From the cell containing the given text, extract its center point as [x, y] coordinate. 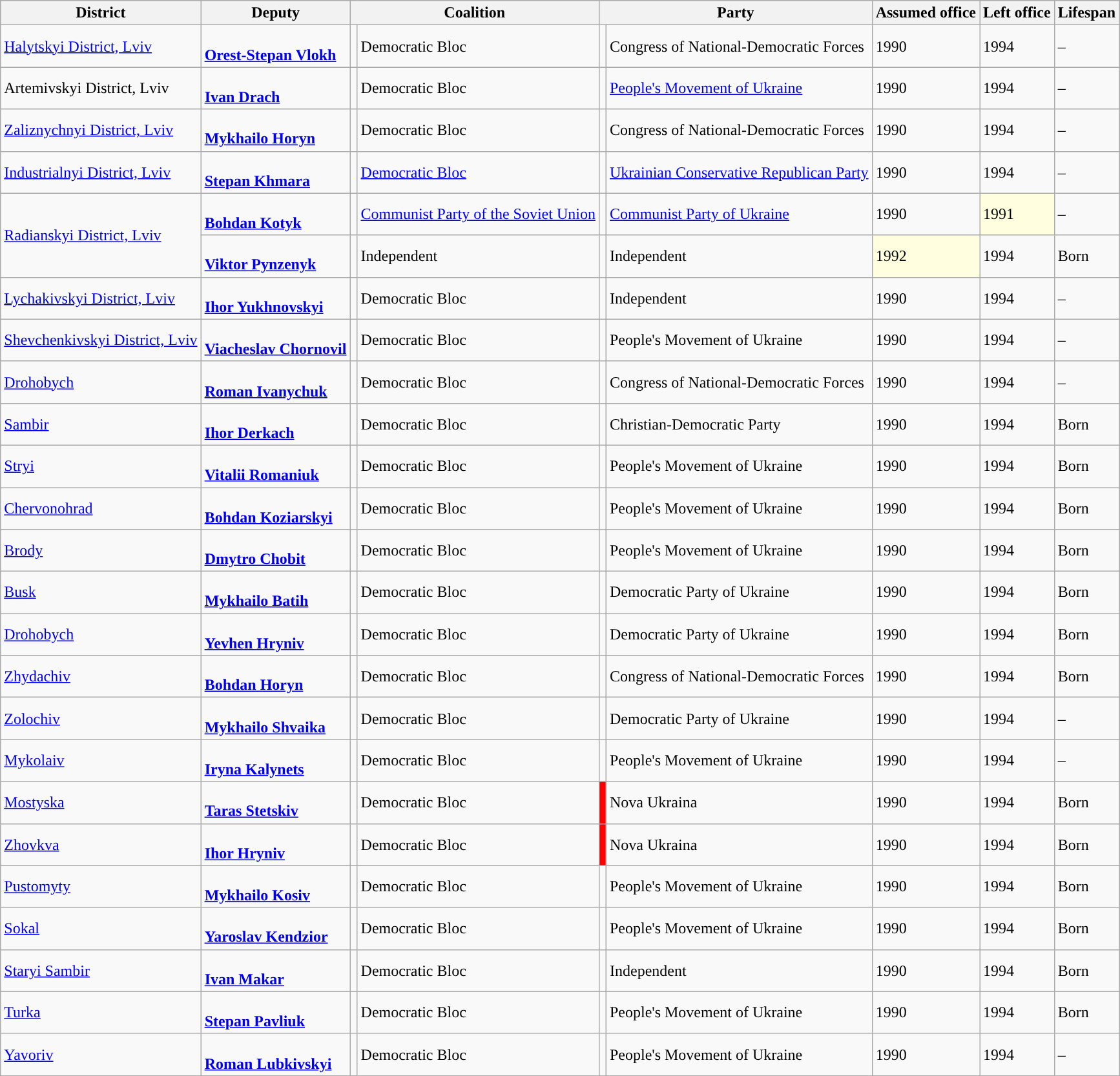
Mykolaiv [101, 761]
Ivan Makar [275, 970]
Ihor Yukhnovskyi [275, 298]
Zolochiv [101, 718]
Stryi [101, 466]
Stepan Khmara [275, 172]
Sokal [101, 929]
Stepan Pavliuk [275, 1013]
Yevhen Hryniv [275, 634]
Halytskyi District, Lviv [101, 47]
Chervonohrad [101, 508]
Taras Stetskiv [275, 802]
Orest-Stepan Vlokh [275, 47]
Yavoriv [101, 1054]
Deputy [275, 13]
Mykhailo Horyn [275, 130]
Christian-Democratic Party [739, 424]
Mykhailo Shvaika [275, 718]
Mostyska [101, 802]
Mykhailo Kosiv [275, 886]
Roman Lubkivskyi [275, 1054]
Viktor Pynzenyk [275, 256]
Turka [101, 1013]
Bohdan Koziarskyi [275, 508]
Coalition [474, 13]
Lychakivskyi District, Lviv [101, 298]
Dmytro Chobit [275, 550]
Ihor Derkach [275, 424]
Viacheslav Chornovil [275, 340]
Mykhailo Batih [275, 593]
1991 [1017, 214]
Roman Ivanychuk [275, 382]
Zhydachiv [101, 677]
Left office [1017, 13]
Shevchenkivskyi District, Lviv [101, 340]
Radianskyi District, Lviv [101, 235]
Communist Party of the Soviet Union [478, 214]
Yaroslav Kendzior [275, 929]
Bohdan Horyn [275, 677]
Bohdan Kotyk [275, 214]
Zaliznychnyi District, Lviv [101, 130]
Industrialnyi District, Lviv [101, 172]
Sambir [101, 424]
District [101, 13]
Zhovkva [101, 845]
Busk [101, 593]
Staryi Sambir [101, 970]
Brody [101, 550]
Assumed office [926, 13]
Communist Party of Ukraine [739, 214]
Party [735, 13]
Lifespan [1086, 13]
Vitalii Romaniuk [275, 466]
1992 [926, 256]
Ivan Drach [275, 88]
Ihor Hryniv [275, 845]
Artemivskyi District, Lviv [101, 88]
Iryna Kalynets [275, 761]
Pustomyty [101, 886]
Ukrainian Conservative Republican Party [739, 172]
